Pinpoint the cell where the given text exists, returning its (X, Y) midpoint coordinate. 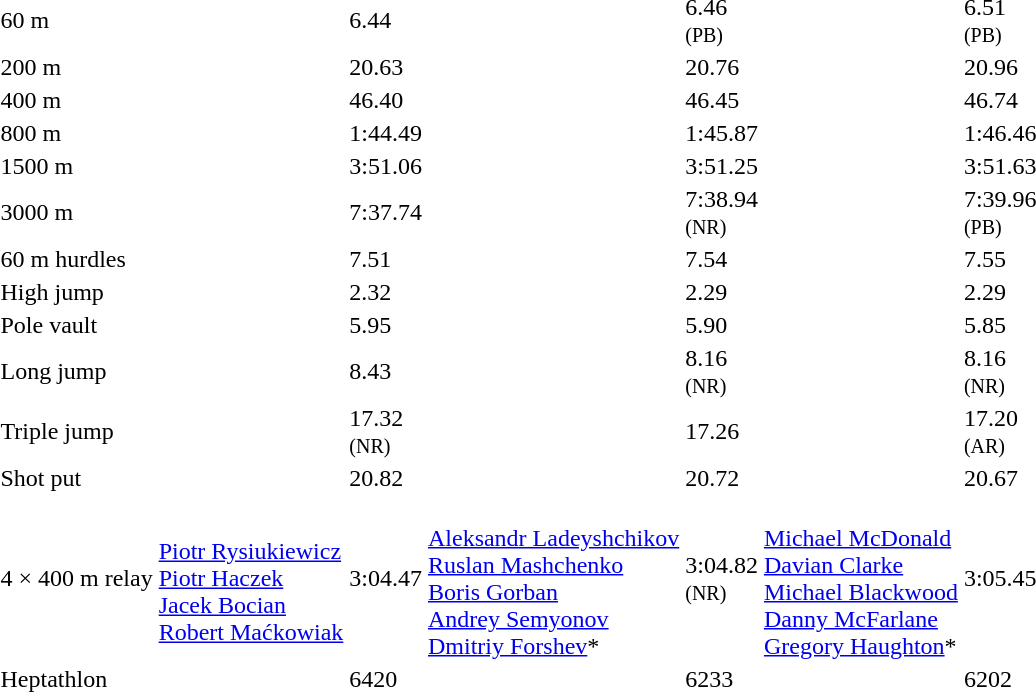
20.63 (386, 67)
3:51.06 (386, 166)
46.45 (722, 100)
7:38.94(NR) (722, 212)
2.29 (722, 292)
5.90 (722, 325)
8.16(NR) (722, 372)
7.51 (386, 259)
3:04.47 (386, 578)
3:51.25 (722, 166)
2.32 (386, 292)
46.40 (386, 100)
Piotr RysiukiewiczPiotr HaczekJacek BocianRobert Maćkowiak (251, 578)
8.43 (386, 372)
1:44.49 (386, 133)
17.26 (722, 432)
5.95 (386, 325)
7:37.74 (386, 212)
20.72 (722, 478)
7.54 (722, 259)
20.76 (722, 67)
3:04.82(NR) (722, 578)
20.82 (386, 478)
Aleksandr LadeyshchikovRuslan MashchenkoBoris GorbanAndrey SemyonovDmitriy Forshev* (553, 578)
1:45.87 (722, 133)
17.32(NR) (386, 432)
Michael McDonaldDavian ClarkeMichael BlackwoodDanny McFarlaneGregory Haughton* (860, 578)
